From the cell containing the given text, extract its center point as (X, Y) coordinate. 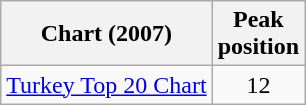
Peakposition (258, 34)
Chart (2007) (106, 34)
12 (258, 85)
Turkey Top 20 Chart (106, 85)
